From the cell containing the given text, extract its center point as [x, y] coordinate. 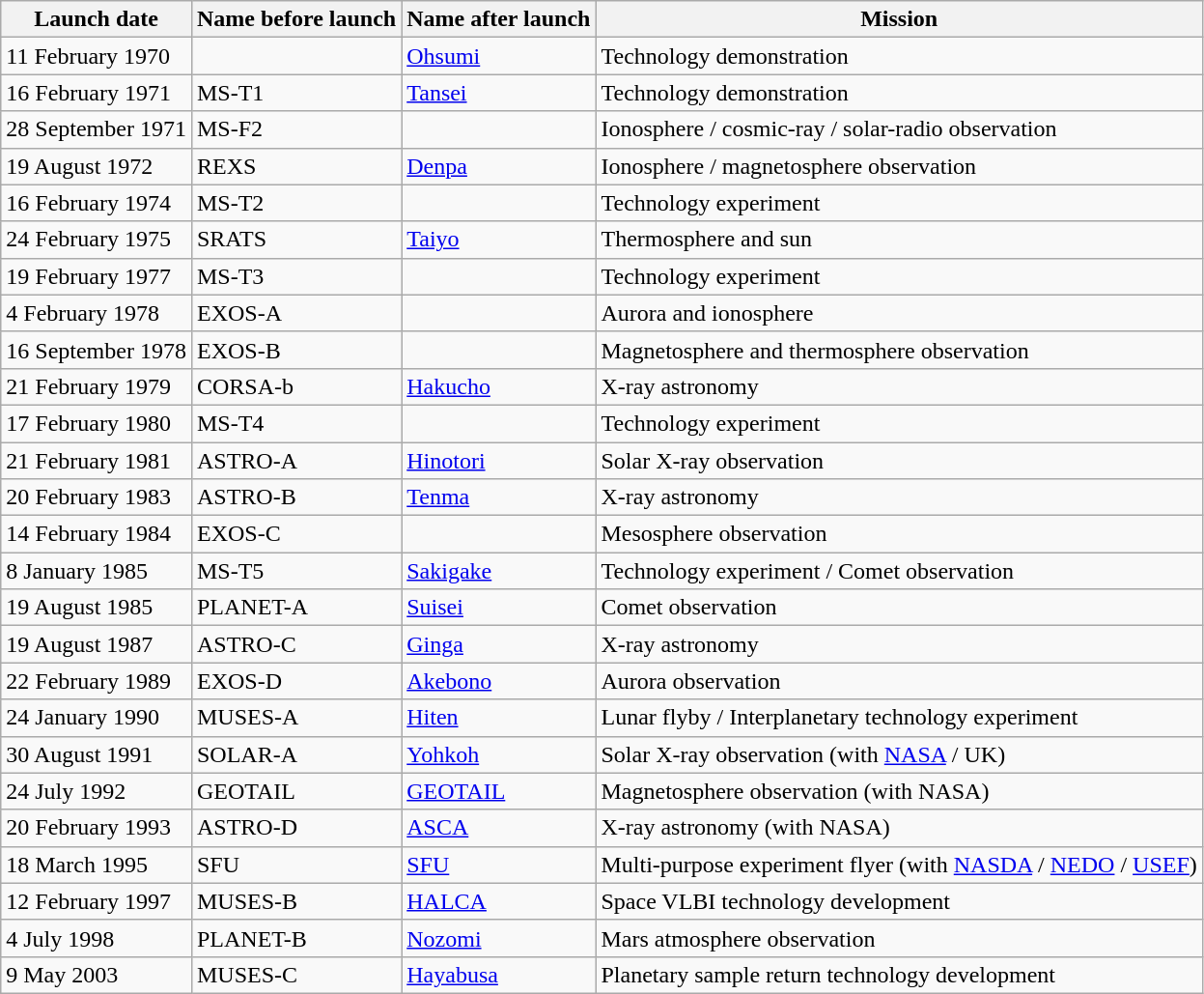
19 February 1977 [97, 276]
14 February 1984 [97, 534]
ASTRO-A [295, 461]
SRATS [295, 240]
MS-T1 [295, 93]
EXOS-B [295, 350]
EXOS-D [295, 681]
11 February 1970 [97, 56]
Hayabusa [498, 975]
Sakigake [498, 571]
22 February 1989 [97, 681]
16 September 1978 [97, 350]
16 February 1974 [97, 203]
Hakucho [498, 386]
ASCA [498, 828]
4 February 1978 [97, 313]
Mission [899, 19]
Ohsumi [498, 56]
X-ray astronomy (with NASA) [899, 828]
Thermosphere and sun [899, 240]
EXOS-A [295, 313]
Lunar flyby / Interplanetary technology experiment [899, 718]
Ginga [498, 644]
SOLAR-A [295, 754]
MS-T4 [295, 423]
19 August 1985 [97, 608]
Yohkoh [498, 754]
Magnetosphere and thermosphere observation [899, 350]
24 July 1992 [97, 791]
Nozomi [498, 938]
PLANET-B [295, 938]
4 July 1998 [97, 938]
24 February 1975 [97, 240]
MS-T3 [295, 276]
19 August 1987 [97, 644]
Name after launch [498, 19]
Technology experiment / Comet observation [899, 571]
CORSA-b [295, 386]
MUSES-A [295, 718]
Multi-purpose experiment flyer (with NASDA / NEDO / USEF) [899, 865]
18 March 1995 [97, 865]
ASTRO-D [295, 828]
EXOS-C [295, 534]
Solar X-ray observation (with NASA / UK) [899, 754]
PLANET-A [295, 608]
HALCA [498, 901]
Aurora and ionosphere [899, 313]
Suisei [498, 608]
Solar X-ray observation [899, 461]
Planetary sample return technology development [899, 975]
24 January 1990 [97, 718]
8 January 1985 [97, 571]
Mesosphere observation [899, 534]
ASTRO-C [295, 644]
Launch date [97, 19]
21 February 1981 [97, 461]
Taiyo [498, 240]
REXS [295, 166]
12 February 1997 [97, 901]
Denpa [498, 166]
MUSES-C [295, 975]
Magnetosphere observation (with NASA) [899, 791]
Comet observation [899, 608]
Hiten [498, 718]
Space VLBI technology development [899, 901]
MS-F2 [295, 129]
28 September 1971 [97, 129]
Hinotori [498, 461]
17 February 1980 [97, 423]
19 August 1972 [97, 166]
20 February 1983 [97, 497]
Ionosphere / cosmic-ray / solar-radio observation [899, 129]
MS-T5 [295, 571]
30 August 1991 [97, 754]
Ionosphere / magnetosphere observation [899, 166]
20 February 1993 [97, 828]
MS-T2 [295, 203]
Tansei [498, 93]
Tenma [498, 497]
MUSES-B [295, 901]
Mars atmosphere observation [899, 938]
16 February 1971 [97, 93]
Name before launch [295, 19]
21 February 1979 [97, 386]
Akebono [498, 681]
ASTRO-B [295, 497]
Aurora observation [899, 681]
9 May 2003 [97, 975]
